Provide the [x, y] coordinate of the cell's center where the given text is located.  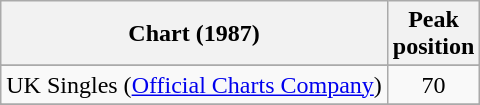
UK Singles (Official Charts Company) [194, 85]
Peakposition [433, 34]
70 [433, 85]
Chart (1987) [194, 34]
